Find where the given text appears and provide that cell's center as (x, y) coordinate. 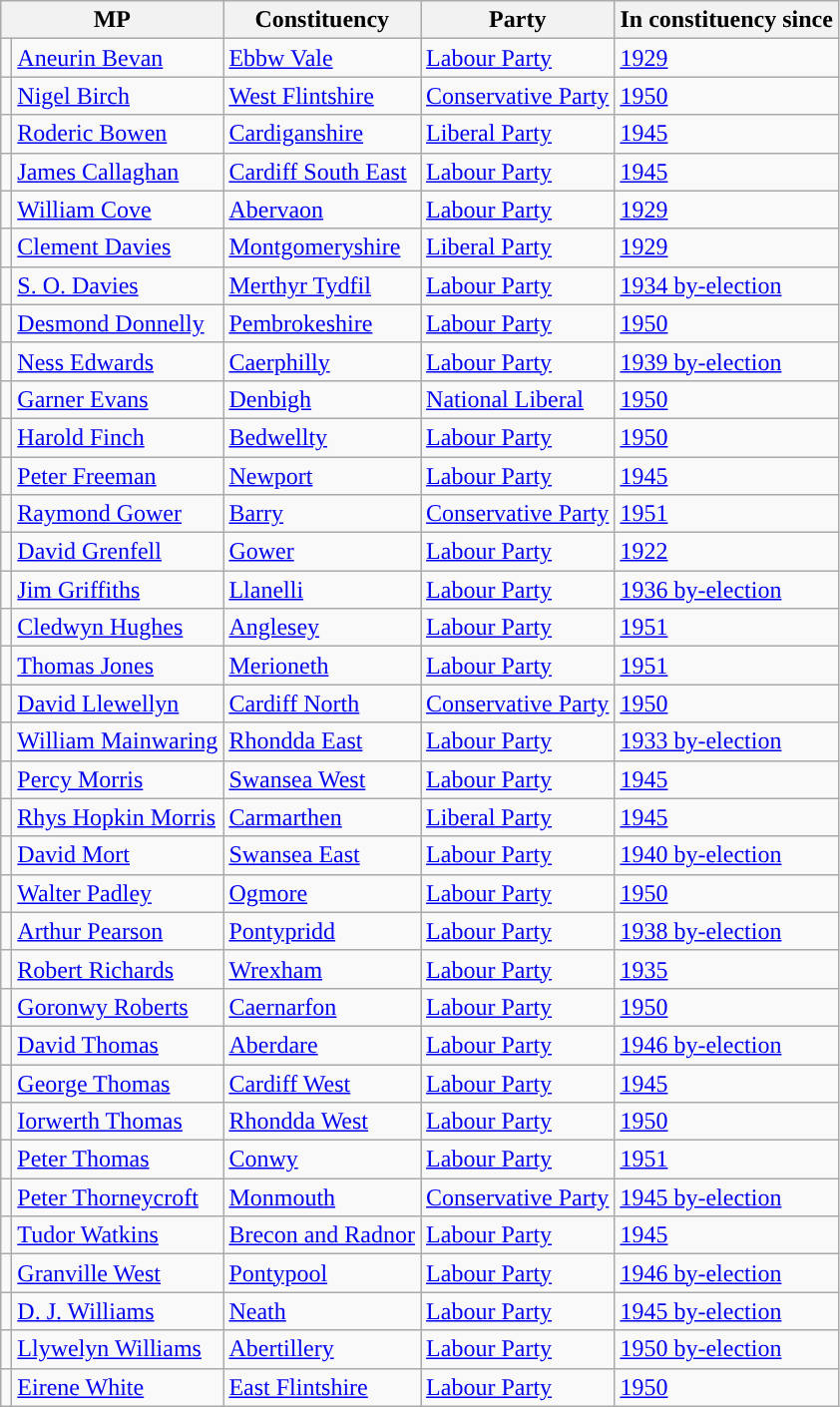
David Grenfell (118, 552)
Ogmore (322, 893)
Nigel Birch (118, 96)
National Liberal (518, 399)
Ebbw Vale (322, 58)
Cledwyn Hughes (118, 628)
Jim Griffiths (118, 590)
David Llewellyn (118, 703)
Rhondda West (322, 1122)
Aberdare (322, 1045)
Bedwellty (322, 437)
Caerphilly (322, 361)
David Thomas (118, 1045)
1922 (726, 552)
Cardiff North (322, 703)
Llywelyn Williams (118, 1349)
Roderic Bowen (118, 134)
Neath (322, 1311)
1934 by-election (726, 285)
Thomas Jones (118, 666)
Percy Morris (118, 779)
Denbigh (322, 399)
Abervaon (322, 210)
Merioneth (322, 666)
Pontypool (322, 1273)
Ness Edwards (118, 361)
Abertillery (322, 1349)
Cardiganshire (322, 134)
David Mort (118, 855)
Rhondda East (322, 741)
Eirene White (118, 1387)
Desmond Donnelly (118, 323)
Merthyr Tydfil (322, 285)
S. O. Davies (118, 285)
Iorwerth Thomas (118, 1122)
William Cove (118, 210)
Brecon and Radnor (322, 1235)
Conwy (322, 1160)
MP (112, 20)
Montgomeryshire (322, 247)
Carmarthen (322, 817)
1939 by-election (726, 361)
Walter Padley (118, 893)
George Thomas (118, 1083)
James Callaghan (118, 172)
1950 by-election (726, 1349)
1933 by-election (726, 741)
Clement Davies (118, 247)
Cardiff West (322, 1083)
Peter Thorneycroft (118, 1197)
Party (518, 20)
Robert Richards (118, 969)
William Mainwaring (118, 741)
Granville West (118, 1273)
Pontypridd (322, 931)
East Flintshire (322, 1387)
Newport (322, 476)
Goronwy Roberts (118, 1007)
Anglesey (322, 628)
D. J. Williams (118, 1311)
1935 (726, 969)
West Flintshire (322, 96)
Swansea West (322, 779)
1940 by-election (726, 855)
Constituency (322, 20)
Rhys Hopkin Morris (118, 817)
Peter Freeman (118, 476)
Cardiff South East (322, 172)
1936 by-election (726, 590)
Harold Finch (118, 437)
Arthur Pearson (118, 931)
Tudor Watkins (118, 1235)
Caernarfon (322, 1007)
In constituency since (726, 20)
Raymond Gower (118, 514)
Barry (322, 514)
Peter Thomas (118, 1160)
Wrexham (322, 969)
Gower (322, 552)
Garner Evans (118, 399)
Llanelli (322, 590)
Monmouth (322, 1197)
Aneurin Bevan (118, 58)
1938 by-election (726, 931)
Swansea East (322, 855)
Pembrokeshire (322, 323)
